Return the [x, y] coordinate for the center point of the cell that contains the specified text.  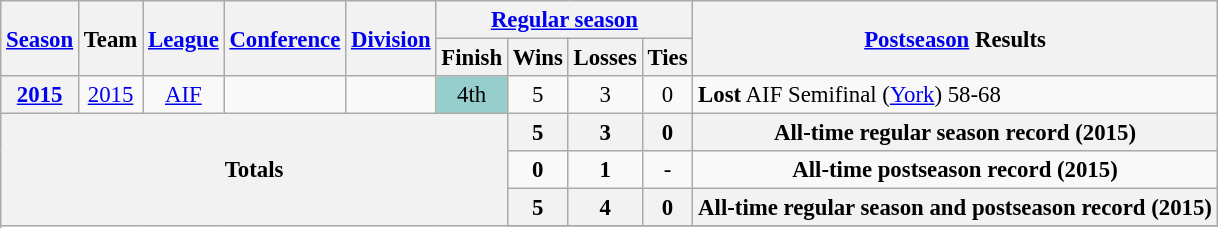
All-time postseason record (2015) [955, 170]
Lost AIF Semifinal (York) 58-68 [955, 95]
- [668, 170]
Wins [538, 58]
Division [391, 38]
1 [605, 170]
League [184, 38]
Conference [285, 38]
4th [472, 95]
Losses [605, 58]
Totals [254, 170]
AIF [184, 95]
Ties [668, 58]
Regular season [564, 20]
All-time regular season record (2015) [955, 133]
All-time regular season and postseason record (2015) [955, 208]
Postseason Results [955, 38]
Finish [472, 58]
4 [605, 208]
Team [110, 38]
Season [40, 38]
